Return the (x, y) coordinate for the center point of the cell that contains the specified text.  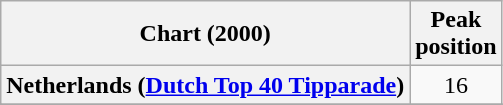
Chart (2000) (206, 34)
Netherlands (Dutch Top 40 Tipparade) (206, 85)
16 (456, 85)
Peakposition (456, 34)
